Search for the cell housing the specified text and yield its [X, Y] center coordinate. 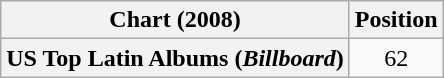
62 [396, 58]
US Top Latin Albums (Billboard) [176, 58]
Position [396, 20]
Chart (2008) [176, 20]
